For the text-containing cell, return its midpoint in [X, Y] coordinate format. 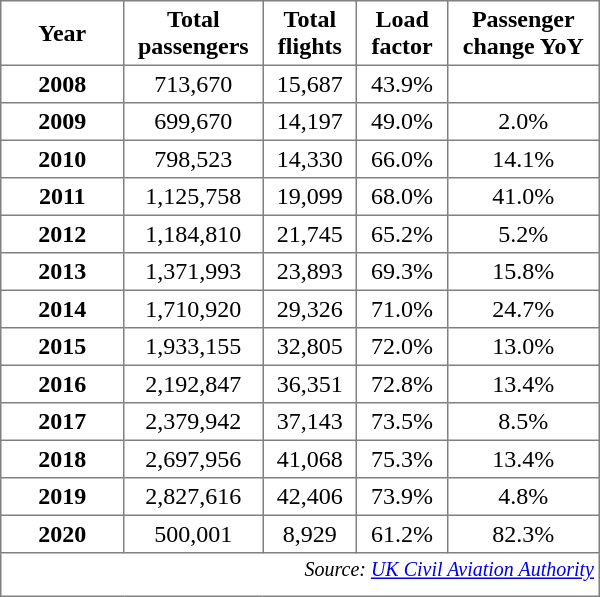
2013 [62, 272]
2011 [62, 197]
2017 [62, 422]
2009 [62, 122]
72.0% [402, 347]
73.5% [402, 422]
69.3% [402, 272]
2012 [62, 234]
75.3% [402, 459]
41.0% [523, 197]
32,805 [310, 347]
2010 [62, 159]
500,001 [194, 534]
Passenger change YoY [523, 33]
2015 [62, 347]
19,099 [310, 197]
2018 [62, 459]
13.0% [523, 347]
2008 [62, 84]
1,710,920 [194, 309]
23,893 [310, 272]
Total passengers [194, 33]
8.5% [523, 422]
21,745 [310, 234]
4.8% [523, 497]
29,326 [310, 309]
2016 [62, 384]
14,330 [310, 159]
41,068 [310, 459]
24.7% [523, 309]
8,929 [310, 534]
72.8% [402, 384]
2,827,616 [194, 497]
1,933,155 [194, 347]
15,687 [310, 84]
1,371,993 [194, 272]
42,406 [310, 497]
37,143 [310, 422]
1,184,810 [194, 234]
2020 [62, 534]
36,351 [310, 384]
49.0% [402, 122]
66.0% [402, 159]
43.9% [402, 84]
2014 [62, 309]
Year [62, 33]
713,670 [194, 84]
1,125,758 [194, 197]
2,379,942 [194, 422]
2,192,847 [194, 384]
Total flights [310, 33]
Load factor [402, 33]
699,670 [194, 122]
61.2% [402, 534]
82.3% [523, 534]
14.1% [523, 159]
15.8% [523, 272]
2.0% [523, 122]
2019 [62, 497]
73.9% [402, 497]
2,697,956 [194, 459]
65.2% [402, 234]
14,197 [310, 122]
68.0% [402, 197]
5.2% [523, 234]
71.0% [402, 309]
Source: UK Civil Aviation Authority [300, 575]
798,523 [194, 159]
